Return (X, Y) of the center of cell containing provided text 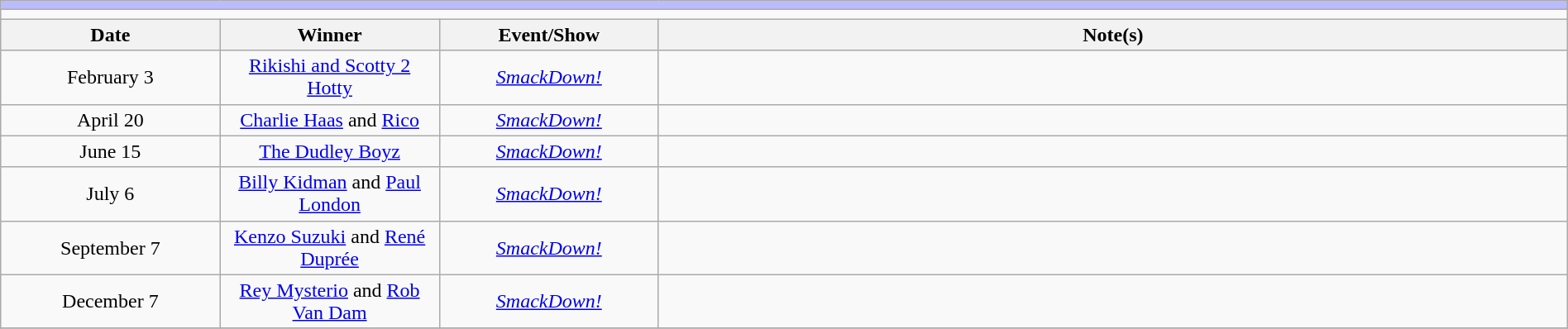
February 3 (111, 78)
Rikishi and Scotty 2 Hotty (329, 78)
Date (111, 35)
Rey Mysterio and Rob Van Dam (329, 301)
July 6 (111, 193)
December 7 (111, 301)
September 7 (111, 248)
Event/Show (549, 35)
Charlie Haas and Rico (329, 120)
Billy Kidman and Paul London (329, 193)
April 20 (111, 120)
Winner (329, 35)
The Dudley Boyz (329, 151)
Note(s) (1113, 35)
June 15 (111, 151)
Kenzo Suzuki and René Duprée (329, 248)
